Capture the cell that displays the provided text and extract its [x, y] central coordinate. 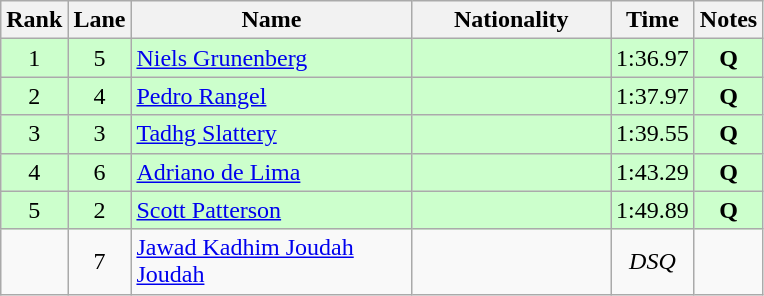
DSQ [653, 262]
Time [653, 20]
1:43.29 [653, 172]
7 [100, 262]
Notes [728, 20]
Adriano de Lima [272, 172]
1:36.97 [653, 58]
Nationality [512, 20]
Niels Grunenberg [272, 58]
Rank [34, 20]
Lane [100, 20]
Tadhg Slattery [272, 134]
Jawad Kadhim Joudah Joudah [272, 262]
6 [100, 172]
1:39.55 [653, 134]
Scott Patterson [272, 210]
Name [272, 20]
Pedro Rangel [272, 96]
1 [34, 58]
1:37.97 [653, 96]
1:49.89 [653, 210]
